Pinpoint the cell where the given text exists, returning its [x, y] midpoint coordinate. 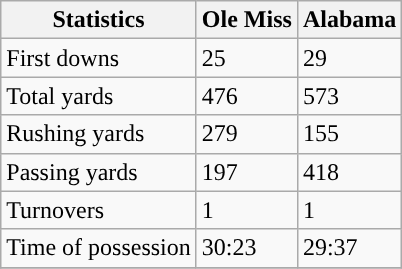
573 [349, 96]
Time of possession [99, 248]
Passing yards [99, 172]
29 [349, 58]
Total yards [99, 96]
25 [246, 58]
Ole Miss [246, 20]
418 [349, 172]
197 [246, 172]
Alabama [349, 20]
Turnovers [99, 210]
29:37 [349, 248]
155 [349, 134]
279 [246, 134]
476 [246, 96]
30:23 [246, 248]
Rushing yards [99, 134]
First downs [99, 58]
Statistics [99, 20]
